Pinpoint the cell where the given text exists, returning its [x, y] midpoint coordinate. 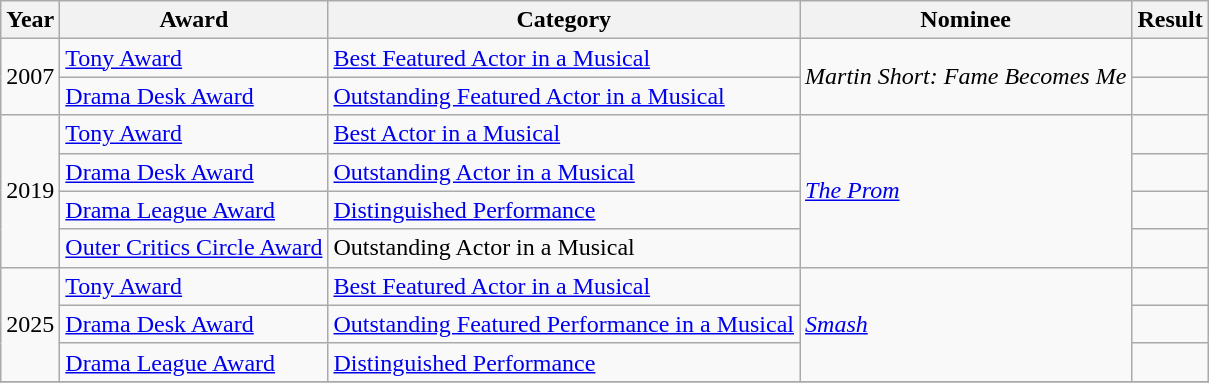
Award [194, 20]
Result [1170, 20]
The Prom [966, 191]
Smash [966, 324]
Martin Short: Fame Becomes Me [966, 77]
Category [564, 20]
Outstanding Featured Performance in a Musical [564, 324]
2007 [30, 77]
2019 [30, 191]
Nominee [966, 20]
2025 [30, 324]
Year [30, 20]
Outer Critics Circle Award [194, 248]
Outstanding Featured Actor in a Musical [564, 96]
Best Actor in a Musical [564, 134]
